Identify which cell holds the provided text, then report its [x, y] central coordinate. 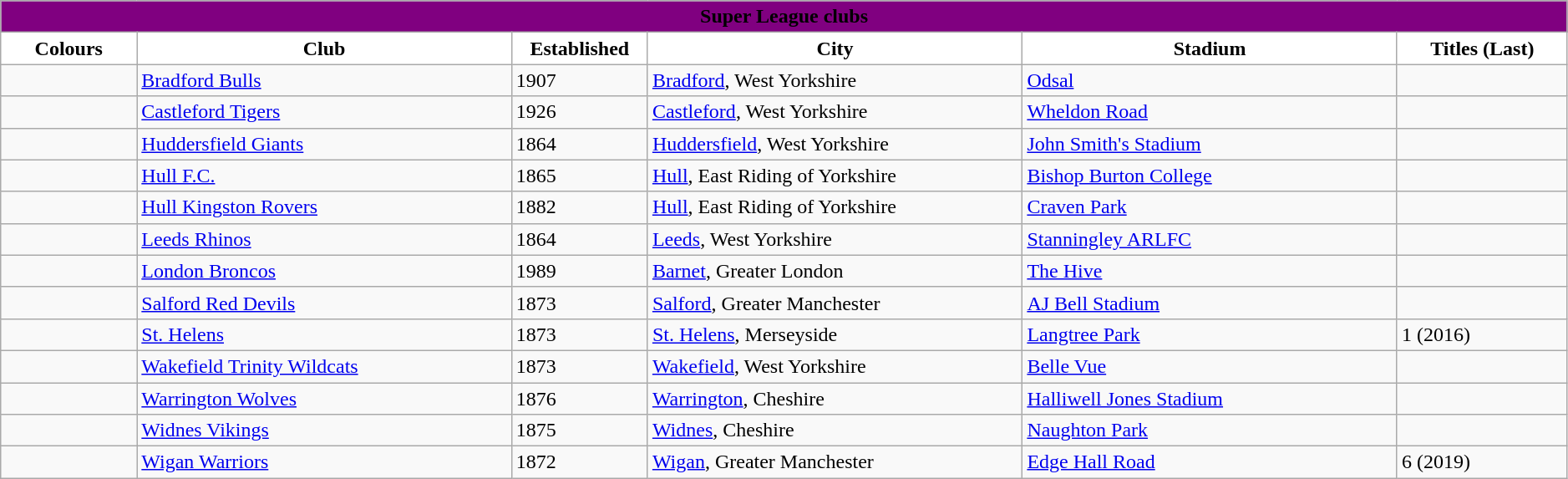
Edge Hall Road [1210, 462]
1926 [580, 112]
Halliwell Jones Stadium [1210, 399]
Belle Vue [1210, 366]
London Broncos [324, 271]
Huddersfield Giants [324, 144]
Club [324, 48]
Wigan, Greater Manchester [835, 462]
Odsal [1210, 80]
Widnes Vikings [324, 431]
Bradford, West Yorkshire [835, 80]
Warrington Wolves [324, 399]
1989 [580, 271]
1876 [580, 399]
Huddersfield, West Yorkshire [835, 144]
Established [580, 48]
City [835, 48]
Salford Red Devils [324, 303]
1907 [580, 80]
Bishop Burton College [1210, 176]
1865 [580, 176]
6 (2019) [1482, 462]
John Smith's Stadium [1210, 144]
The Hive [1210, 271]
Titles (Last) [1482, 48]
1872 [580, 462]
Leeds Rhinos [324, 239]
1 (2016) [1482, 334]
1882 [580, 207]
Leeds, West Yorkshire [835, 239]
1875 [580, 431]
Stanningley ARLFC [1210, 239]
Wakefield, West Yorkshire [835, 366]
Salford, Greater Manchester [835, 303]
Castleford Tigers [324, 112]
Castleford, West Yorkshire [835, 112]
Stadium [1210, 48]
Craven Park [1210, 207]
Super League clubs [784, 17]
AJ Bell Stadium [1210, 303]
Wheldon Road [1210, 112]
Colours [69, 48]
Bradford Bulls [324, 80]
Hull F.C. [324, 176]
St. Helens, Merseyside [835, 334]
Warrington, Cheshire [835, 399]
St. Helens [324, 334]
Wigan Warriors [324, 462]
Wakefield Trinity Wildcats [324, 366]
Hull Kingston Rovers [324, 207]
Langtree Park [1210, 334]
Naughton Park [1210, 431]
Barnet, Greater London [835, 271]
Widnes, Cheshire [835, 431]
